Output the [x, y] coordinate of the center of the cell containing the given text.  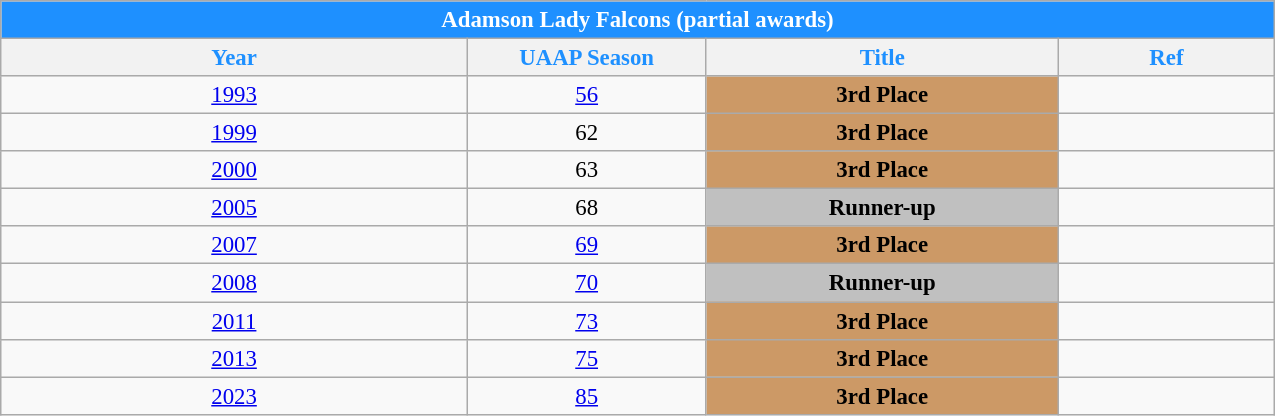
70 [586, 283]
1993 [234, 95]
2008 [234, 283]
62 [586, 133]
2011 [234, 321]
2007 [234, 245]
Adamson Lady Falcons (partial awards) [638, 20]
Year [234, 58]
85 [586, 396]
2005 [234, 208]
63 [586, 170]
UAAP Season [586, 58]
2000 [234, 170]
75 [586, 358]
1999 [234, 133]
2013 [234, 358]
68 [586, 208]
Title [882, 58]
2023 [234, 396]
56 [586, 95]
Ref [1167, 58]
73 [586, 321]
69 [586, 245]
